Determine the (X, Y) coordinate at the center of the cell enclosing the given text.  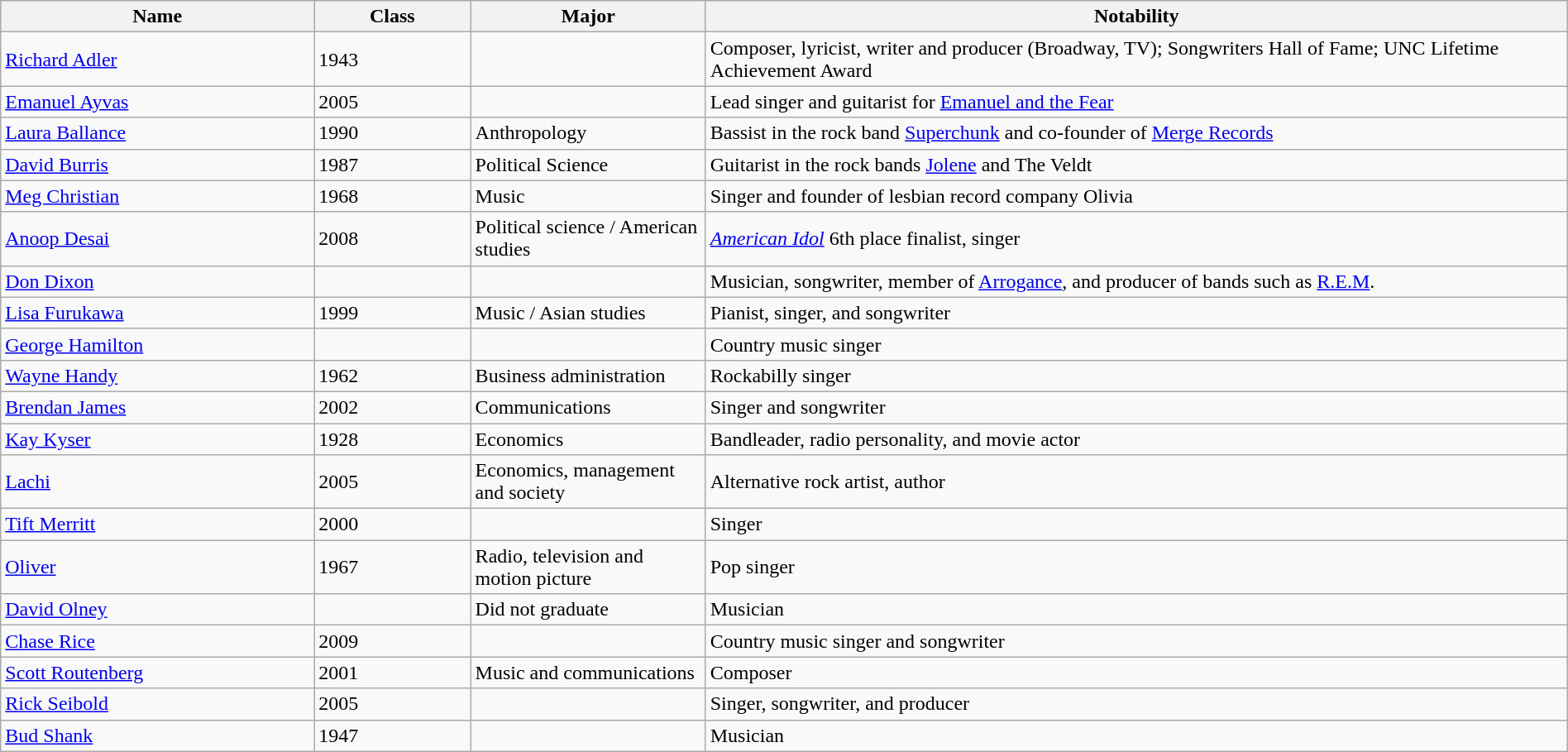
Did not graduate (588, 610)
Guitarist in the rock bands Jolene and The Veldt (1136, 165)
Music (588, 196)
2000 (392, 524)
Rick Seibold (157, 704)
2001 (392, 673)
1962 (392, 376)
Pop singer (1136, 568)
Class (392, 17)
Bud Shank (157, 735)
Brendan James (157, 407)
Music / Asian studies (588, 313)
Major (588, 17)
Singer and founder of lesbian record company Olivia (1136, 196)
David Burris (157, 165)
Notability (1136, 17)
Communications (588, 407)
1968 (392, 196)
Wayne Handy (157, 376)
1928 (392, 439)
Meg Christian (157, 196)
Pianist, singer, and songwriter (1136, 313)
Kay Kyser (157, 439)
Lead singer and guitarist for Emanuel and the Fear (1136, 102)
Economics, management and society (588, 481)
Anoop Desai (157, 238)
2008 (392, 238)
Scott Routenberg (157, 673)
Bandleader, radio personality, and movie actor (1136, 439)
American Idol 6th place finalist, singer (1136, 238)
Composer (1136, 673)
Singer, songwriter, and producer (1136, 704)
Music and communications (588, 673)
1990 (392, 133)
1943 (392, 60)
Political science / American studies (588, 238)
Political Science (588, 165)
Radio, television and motion picture (588, 568)
Laura Ballance (157, 133)
1999 (392, 313)
Alternative rock artist, author (1136, 481)
1987 (392, 165)
Musician, songwriter, member of Arrogance, and producer of bands such as R.E.M. (1136, 281)
Country music singer (1136, 344)
George Hamilton (157, 344)
Tift Merritt (157, 524)
Rockabilly singer (1136, 376)
Don Dixon (157, 281)
Emanuel Ayvas (157, 102)
Lisa Furukawa (157, 313)
Chase Rice (157, 641)
Singer and songwriter (1136, 407)
Business administration (588, 376)
Lachi (157, 481)
Bassist in the rock band Superchunk and co-founder of Merge Records (1136, 133)
Anthropology (588, 133)
Economics (588, 439)
Name (157, 17)
Country music singer and songwriter (1136, 641)
1947 (392, 735)
Composer, lyricist, writer and producer (Broadway, TV); Songwriters Hall of Fame; UNC Lifetime Achievement Award (1136, 60)
Oliver (157, 568)
Singer (1136, 524)
David Olney (157, 610)
1967 (392, 568)
2002 (392, 407)
2009 (392, 641)
Richard Adler (157, 60)
